Search for the cell housing the specified text and yield its (x, y) center coordinate. 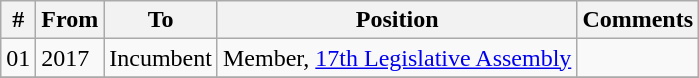
Comments (638, 20)
2017 (70, 58)
# (18, 20)
From (70, 20)
Incumbent (161, 58)
Member, 17th Legislative Assembly (396, 58)
Position (396, 20)
To (161, 20)
01 (18, 58)
